Return (x, y) of the center of cell containing provided text 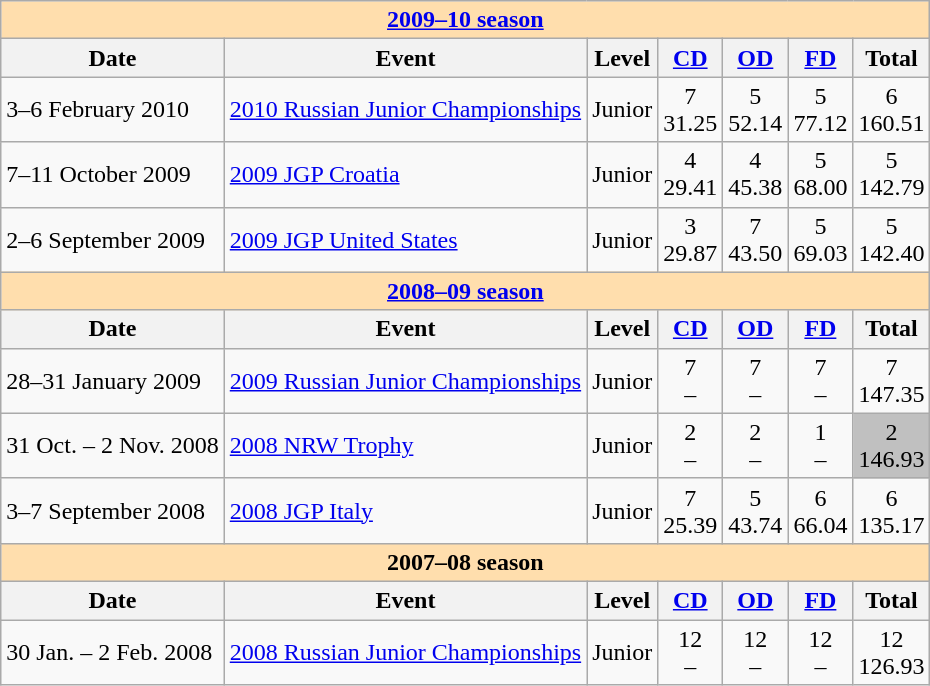
3–7 September 2008 (113, 510)
2008 Russian Junior Championships (405, 652)
5 52.14 (756, 110)
2009 JGP United States (405, 240)
3 29.87 (690, 240)
5 142.40 (892, 240)
5 142.79 (892, 174)
7 25.39 (690, 510)
4 29.41 (690, 174)
2010 Russian Junior Championships (405, 110)
2009–10 season (466, 20)
7 147.35 (892, 380)
2008–09 season (466, 291)
30 Jan. – 2 Feb. 2008 (113, 652)
6 160.51 (892, 110)
31 Oct. – 2 Nov. 2008 (113, 446)
3–6 February 2010 (113, 110)
4 45.38 (756, 174)
7 31.25 (690, 110)
7–11 October 2009 (113, 174)
5 43.74 (756, 510)
2–6 September 2009 (113, 240)
28–31 January 2009 (113, 380)
1 – (820, 446)
2008 JGP Italy (405, 510)
6 66.04 (820, 510)
5 68.00 (820, 174)
5 77.12 (820, 110)
2009 JGP Croatia (405, 174)
6 135.17 (892, 510)
2008 NRW Trophy (405, 446)
7 43.50 (756, 240)
2 146.93 (892, 446)
2007–08 season (466, 562)
2009 Russian Junior Championships (405, 380)
12 126.93 (892, 652)
5 69.03 (820, 240)
